Return (x, y) of the center of cell containing provided text 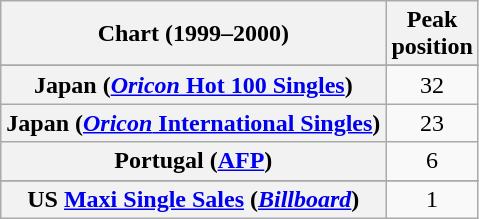
Chart (1999–2000) (194, 34)
Peakposition (432, 34)
23 (432, 123)
Japan (Oricon International Singles) (194, 123)
32 (432, 85)
1 (432, 199)
Portugal (AFP) (194, 161)
6 (432, 161)
Japan (Oricon Hot 100 Singles) (194, 85)
US Maxi Single Sales (Billboard) (194, 199)
